Search for the cell housing the specified text and yield its [X, Y] center coordinate. 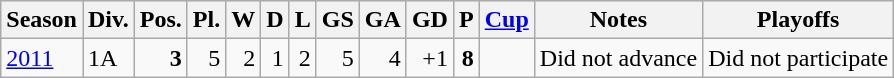
3 [160, 58]
Did not participate [798, 58]
+1 [430, 58]
Div. [108, 20]
Did not advance [618, 58]
1A [108, 58]
Cup [506, 20]
L [302, 20]
GA [382, 20]
Pl. [206, 20]
8 [466, 58]
Pos. [160, 20]
Playoffs [798, 20]
1 [275, 58]
P [466, 20]
Notes [618, 20]
2011 [42, 58]
D [275, 20]
4 [382, 58]
W [244, 20]
GD [430, 20]
Season [42, 20]
GS [338, 20]
